Return the (X, Y) coordinate for the center point of the cell that contains the specified text.  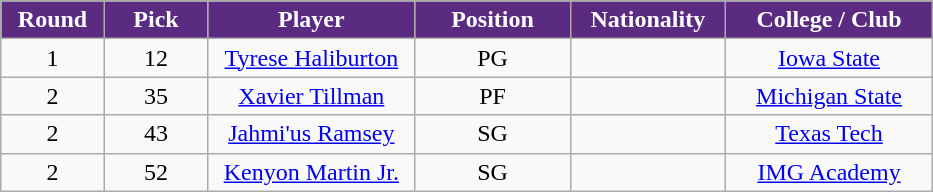
Tyrese Haliburton (312, 58)
1 (53, 58)
35 (156, 96)
Kenyon Martin Jr. (312, 172)
Nationality (648, 20)
Iowa State (828, 58)
Player (312, 20)
52 (156, 172)
College / Club (828, 20)
Texas Tech (828, 134)
Xavier Tillman (312, 96)
PF (492, 96)
IMG Academy (828, 172)
Pick (156, 20)
43 (156, 134)
12 (156, 58)
Michigan State (828, 96)
Jahmi'us Ramsey (312, 134)
Round (53, 20)
Position (492, 20)
PG (492, 58)
